Locate the cell with the specified text and output its (x, y) center coordinate. 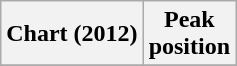
Chart (2012) (72, 34)
Peakposition (189, 34)
